Output the [x, y] coordinate of the center of the cell containing the given text.  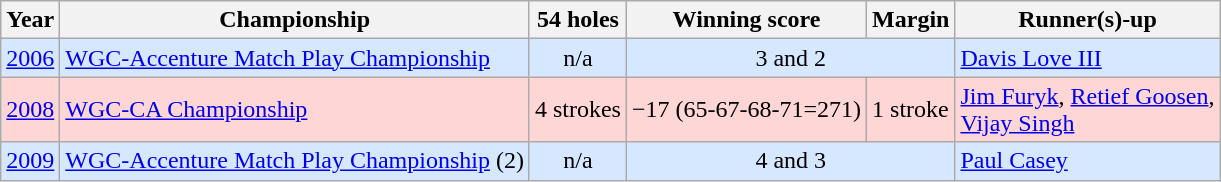
Margin [911, 20]
4 strokes [578, 110]
WGC-CA Championship [295, 110]
−17 (65-67-68-71=271) [746, 110]
3 and 2 [790, 58]
WGC-Accenture Match Play Championship [295, 58]
Paul Casey [1088, 161]
Winning score [746, 20]
2009 [30, 161]
54 holes [578, 20]
Runner(s)-up [1088, 20]
2008 [30, 110]
Jim Furyk, Retief Goosen, Vijay Singh [1088, 110]
Championship [295, 20]
4 and 3 [790, 161]
WGC-Accenture Match Play Championship (2) [295, 161]
Year [30, 20]
1 stroke [911, 110]
Davis Love III [1088, 58]
2006 [30, 58]
